Determine the [X, Y] coordinate at the center of the cell enclosing the given text.  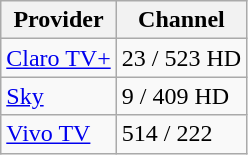
Channel [181, 20]
23 / 523 HD [181, 58]
Claro TV+ [58, 58]
Vivo TV [58, 134]
9 / 409 HD [181, 96]
514 / 222 [181, 134]
Provider [58, 20]
Sky [58, 96]
